Provide the (x, y) coordinate of the cell's center where the given text is located.  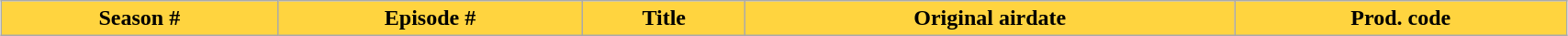
Original airdate (990, 18)
Season # (140, 18)
Episode # (430, 18)
Prod. code (1401, 18)
Title (665, 18)
